Return (x, y) of the center of cell containing provided text 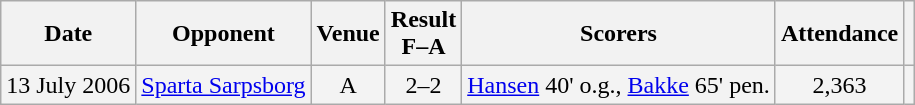
A (348, 85)
Hansen 40' o.g., Bakke 65' pen. (619, 85)
Sparta Sarpsborg (224, 85)
2–2 (423, 85)
Attendance (839, 34)
Scorers (619, 34)
Date (68, 34)
13 July 2006 (68, 85)
ResultF–A (423, 34)
Venue (348, 34)
Opponent (224, 34)
2,363 (839, 85)
